Find where the given text appears and provide that cell's center as (X, Y) coordinate. 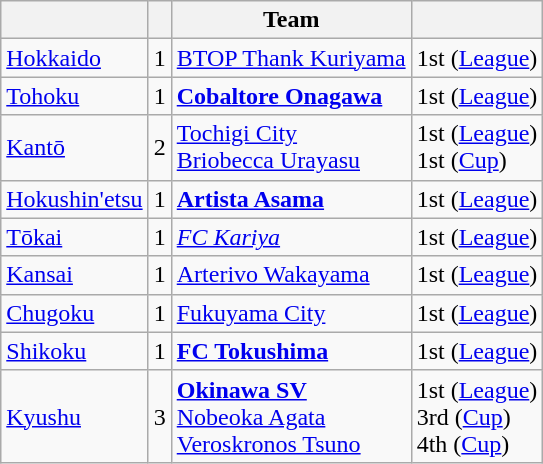
Kyushu (74, 416)
BTOP Thank Kuriyama (291, 58)
FC Tokushima (291, 351)
Okinawa SV Nobeoka Agata Veroskronos Tsuno (291, 416)
Shikoku (74, 351)
3 (160, 416)
Tōkai (74, 237)
Fukuyama City (291, 313)
Kantō (74, 148)
FC Kariya (291, 237)
Cobaltore Onagawa (291, 96)
Hokushin'etsu (74, 199)
1st (League) 1st (Cup) (477, 148)
Chugoku (74, 313)
2 (160, 148)
1st (League) 3rd (Cup) 4th (Cup) (477, 416)
Kansai (74, 275)
Hokkaido (74, 58)
Tochigi City Briobecca Urayasu (291, 148)
Artista Asama (291, 199)
Team (291, 20)
Arterivo Wakayama (291, 275)
Tohoku (74, 96)
